Determine the [x, y] coordinate at the center of the cell enclosing the given text.  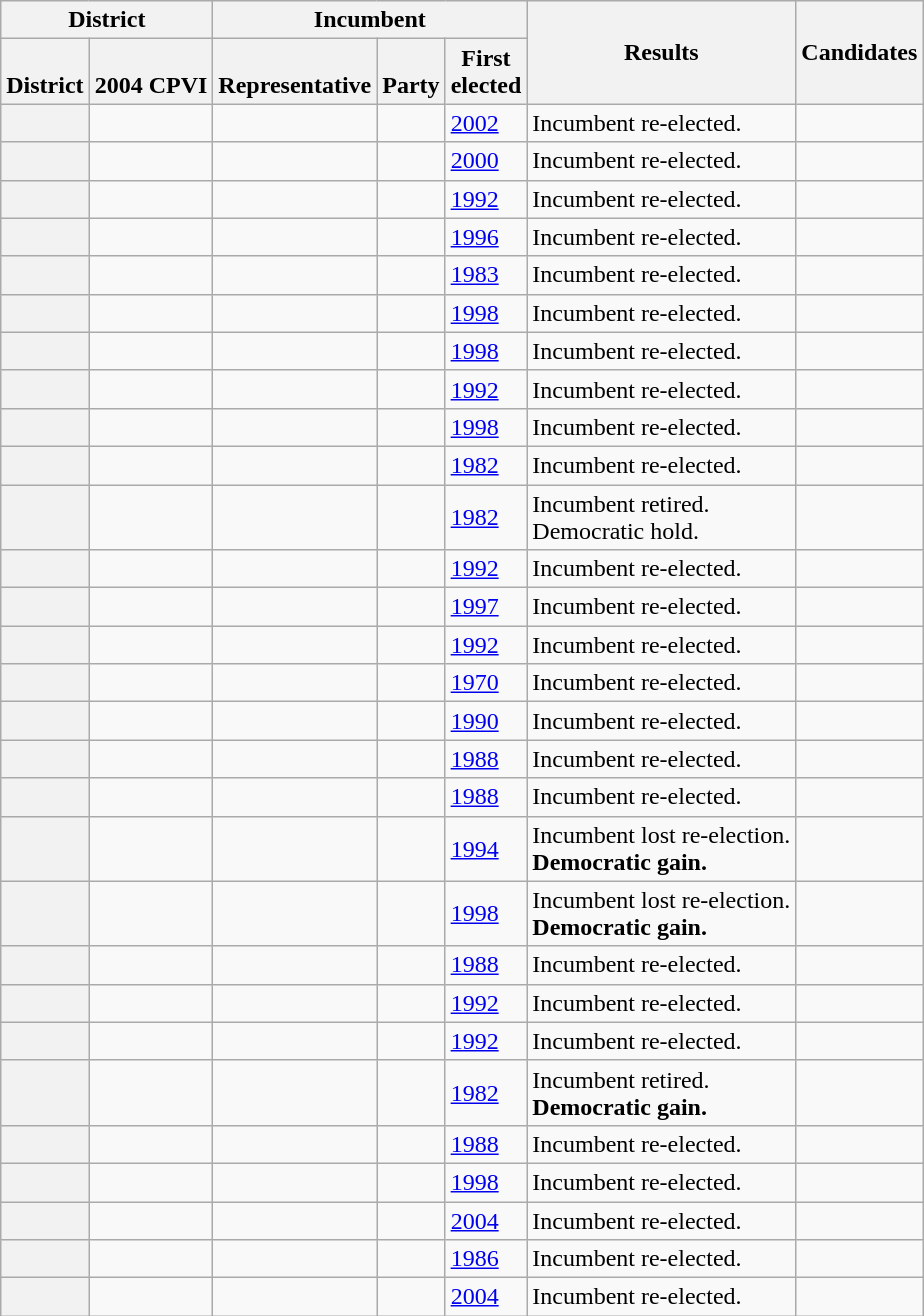
1990 [486, 721]
Incumbent [370, 20]
1983 [486, 275]
Incumbent retired.Democratic hold. [662, 516]
Results [662, 52]
2004 CPVI [151, 72]
2002 [486, 123]
Incumbent retired.Democratic gain. [662, 1092]
Candidates [860, 52]
1994 [486, 848]
1970 [486, 683]
2000 [486, 161]
1997 [486, 607]
Party [411, 72]
Representative [295, 72]
1986 [486, 1259]
1996 [486, 237]
Firstelected [486, 72]
